Identify which cell holds the provided text, then report its (X, Y) central coordinate. 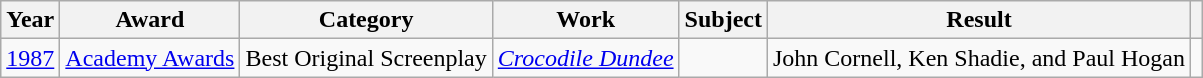
1987 (30, 58)
Result (978, 20)
Subject (723, 20)
John Cornell, Ken Shadie, and Paul Hogan (978, 58)
Work (586, 20)
Award (150, 20)
Year (30, 20)
Academy Awards (150, 58)
Crocodile Dundee (586, 58)
Category (366, 20)
Best Original Screenplay (366, 58)
